Return the [x, y] coordinate for the center point of the cell that contains the specified text.  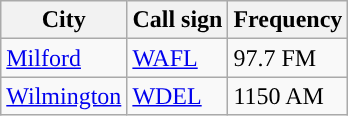
1150 AM [288, 96]
City [64, 20]
Call sign [178, 20]
WDEL [178, 96]
Frequency [288, 20]
WAFL [178, 58]
97.7 FM [288, 58]
Wilmington [64, 96]
Milford [64, 58]
